Extract the (X, Y) coordinate from the center of the cell holding the provided text.  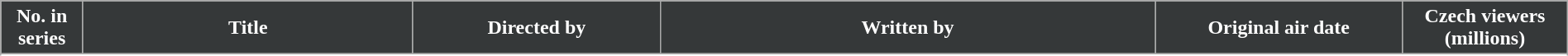
Czech viewers(millions) (1485, 28)
Original air date (1279, 28)
No. inseries (42, 28)
Written by (907, 28)
Title (248, 28)
Directed by (536, 28)
